Search for the cell housing the specified text and yield its (x, y) center coordinate. 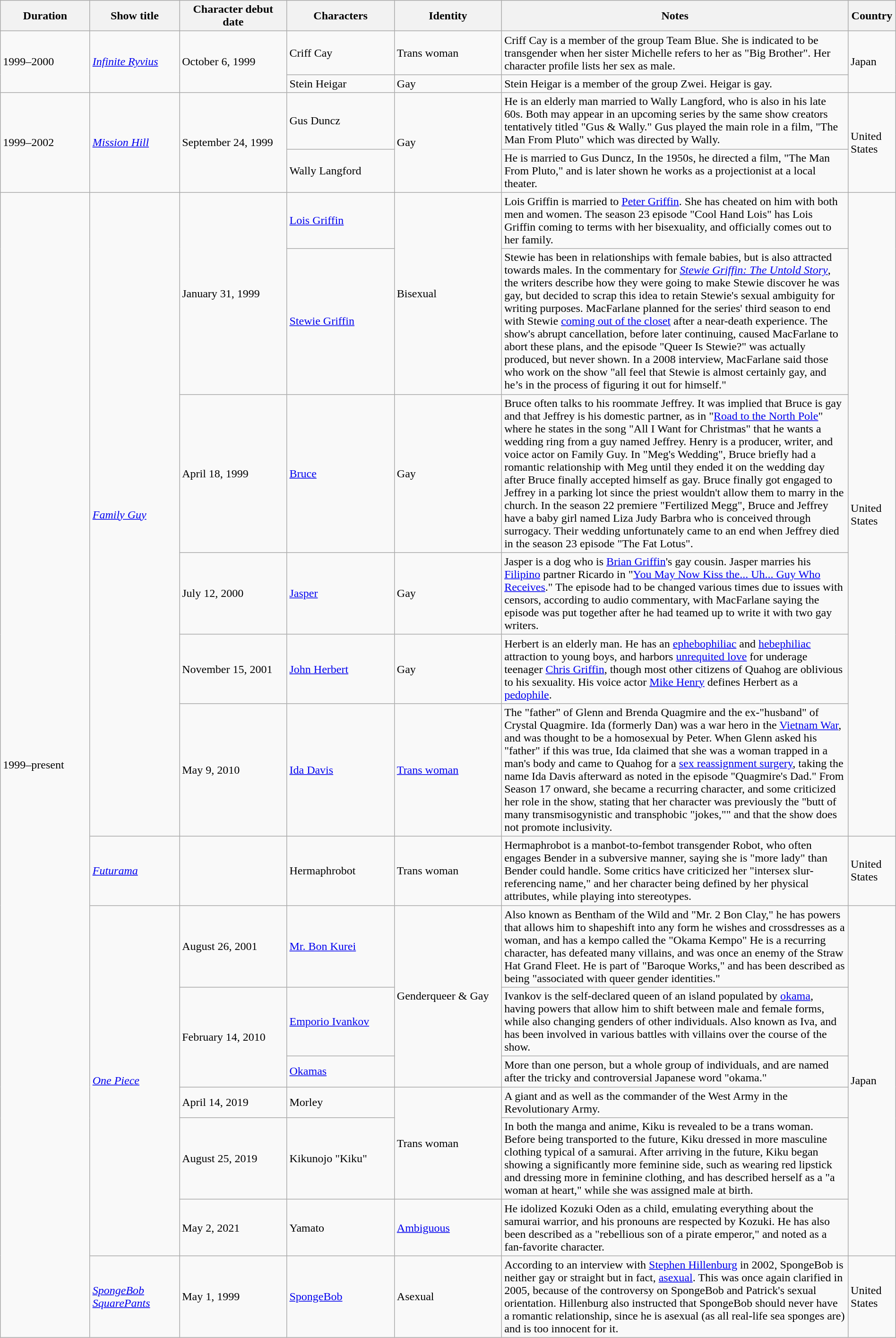
October 6, 1999 (233, 62)
More than one person, but a whole group of individuals, and are named after the tricky and controversial Japanese word "okama." (675, 1072)
August 26, 2001 (233, 946)
Country (872, 16)
Characters (340, 16)
Kikunojo "Kiku" (340, 1159)
SpongeBob (340, 1297)
Family Guy (134, 514)
Yamato (340, 1228)
Show title (134, 16)
John Herbert (340, 669)
Gus Duncz (340, 121)
November 15, 2001 (233, 669)
January 31, 1999 (233, 293)
Infinite Ryvius (134, 62)
SpongeBob SquarePants (134, 1297)
Stewie Griffin (340, 321)
One Piece (134, 1080)
Identity (448, 16)
Bisexual (448, 293)
September 24, 1999 (233, 143)
April 18, 1999 (233, 474)
1999–2000 (45, 62)
May 2, 2021 (233, 1228)
Jasper (340, 594)
Morley (340, 1102)
Mr. Bon Kurei (340, 946)
Stein Heigar is a member of the group Zwei. Heigar is gay. (675, 84)
1999–2002 (45, 143)
1999–present (45, 765)
Genderqueer & Gay (448, 996)
Criff Cay (340, 53)
Wally Langford (340, 171)
Mission Hill (134, 143)
May 9, 2010 (233, 769)
A giant and as well as the commander of the West Army in the Revolutionary Army. (675, 1102)
August 25, 2019 (233, 1159)
July 12, 2000 (233, 594)
Hermaphrobot (340, 871)
February 14, 2010 (233, 1037)
Ida Davis (340, 769)
Duration (45, 16)
April 14, 2019 (233, 1102)
Asexual (448, 1297)
Okamas (340, 1072)
Lois Griffin (340, 220)
Notes (675, 16)
May 1, 1999 (233, 1297)
Bruce (340, 474)
Futurama (134, 871)
Emporio Ivankov (340, 1022)
Stein Heigar (340, 84)
Character debut date (233, 16)
Ambiguous (448, 1228)
